From the cell containing the given text, extract its center point as [X, Y] coordinate. 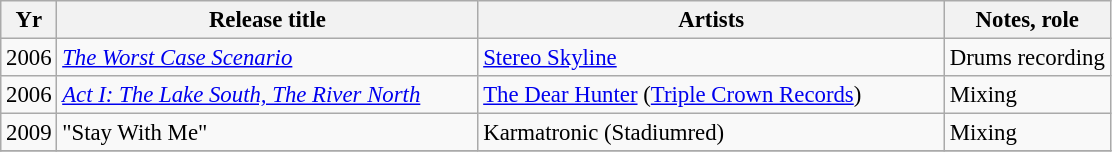
Karmatronic (Stadiumred) [712, 133]
Drums recording [1027, 58]
Release title [268, 20]
The Worst Case Scenario [268, 58]
Act I: The Lake South, The River North [268, 95]
"Stay With Me" [268, 133]
Artists [712, 20]
The Dear Hunter (Triple Crown Records) [712, 95]
Stereo Skyline [712, 58]
Yr [29, 20]
2009 [29, 133]
Notes, role [1027, 20]
